Find where the given text appears and provide that cell's center as [x, y] coordinate. 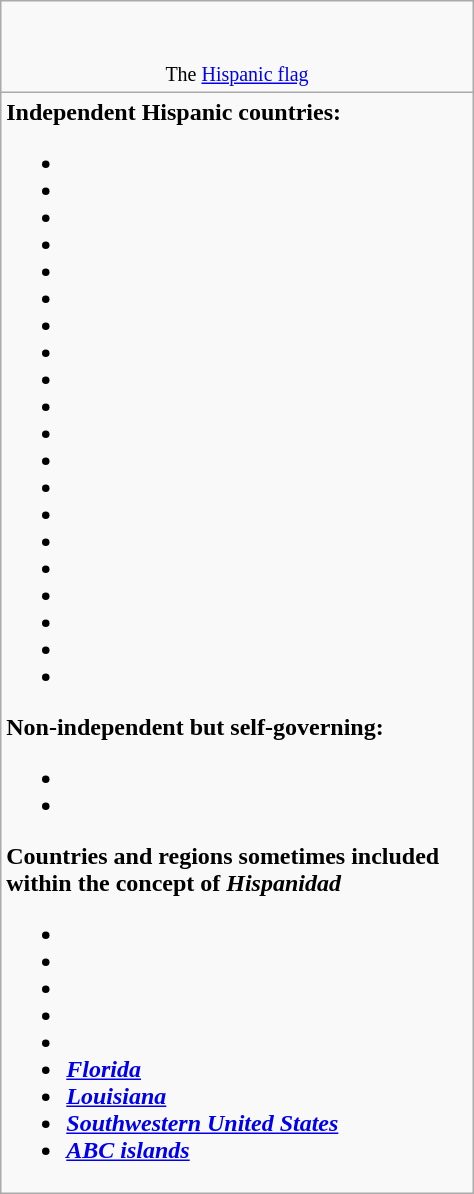
The Hispanic flag [237, 47]
